For the text-containing cell, return its midpoint in [x, y] coordinate format. 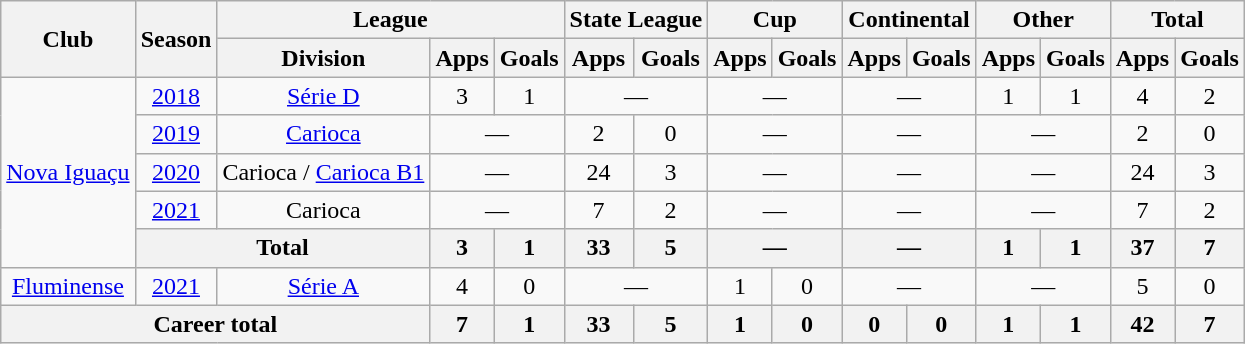
2019 [176, 134]
Série A [324, 286]
Carioca / Carioca B1 [324, 172]
2018 [176, 96]
42 [1142, 324]
Série D [324, 96]
Nova Iguaçu [68, 172]
Fluminense [68, 286]
Other [1043, 20]
State League [636, 20]
2020 [176, 172]
Cup [775, 20]
Season [176, 39]
Career total [216, 324]
League [390, 20]
Club [68, 39]
Division [324, 58]
Continental [909, 20]
37 [1142, 248]
